Return [x, y] of the center of cell containing provided text 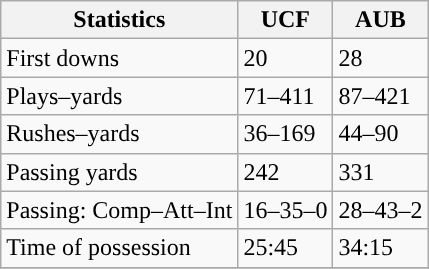
331 [380, 172]
Rushes–yards [120, 134]
28–43–2 [380, 210]
First downs [120, 58]
28 [380, 58]
87–421 [380, 96]
36–169 [286, 134]
242 [286, 172]
Statistics [120, 20]
44–90 [380, 134]
Passing: Comp–Att–Int [120, 210]
25:45 [286, 248]
16–35–0 [286, 210]
34:15 [380, 248]
UCF [286, 20]
20 [286, 58]
71–411 [286, 96]
AUB [380, 20]
Passing yards [120, 172]
Plays–yards [120, 96]
Time of possession [120, 248]
